Identify which cell holds the provided text, then report its (X, Y) central coordinate. 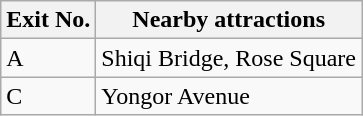
Nearby attractions (229, 20)
Exit No. (48, 20)
Yongor Avenue (229, 96)
Shiqi Bridge, Rose Square (229, 58)
A (48, 58)
C (48, 96)
